Provide the (X, Y) coordinate of the cell's center where the given text is located.  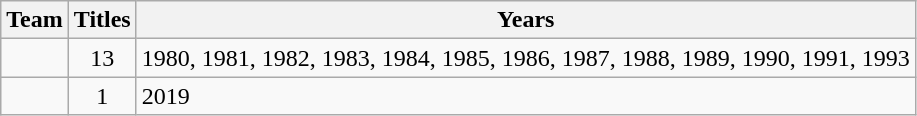
2019 (526, 96)
Titles (102, 20)
13 (102, 58)
Years (526, 20)
1 (102, 96)
1980, 1981, 1982, 1983, 1984, 1985, 1986, 1987, 1988, 1989, 1990, 1991, 1993 (526, 58)
Team (35, 20)
